Scan for the cell matching the given text and deliver its (x, y) coordinate at center. 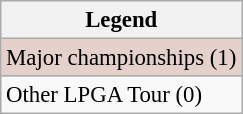
Legend (122, 20)
Major championships (1) (122, 58)
Other LPGA Tour (0) (122, 95)
